Extract the (X, Y) coordinate from the center of the cell holding the provided text.  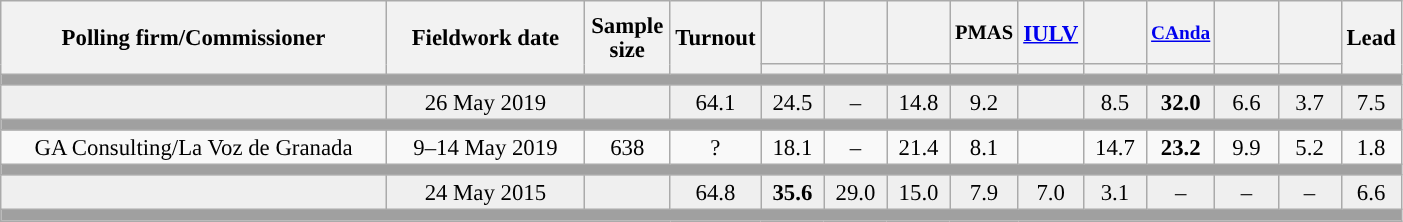
21.4 (918, 148)
64.8 (716, 194)
29.0 (856, 194)
GA Consulting/La Voz de Granada (194, 148)
CAnda (1180, 32)
24.5 (792, 102)
IULV (1050, 32)
1.8 (1371, 148)
638 (627, 148)
Sample size (627, 38)
9–14 May 2019 (485, 148)
14.8 (918, 102)
15.0 (918, 194)
24 May 2015 (485, 194)
Polling firm/Commissioner (194, 38)
9.2 (984, 102)
7.5 (1371, 102)
? (716, 148)
3.7 (1310, 102)
3.1 (1114, 194)
35.6 (792, 194)
8.5 (1114, 102)
14.7 (1114, 148)
26 May 2019 (485, 102)
Turnout (716, 38)
8.1 (984, 148)
PMAS (984, 32)
Fieldwork date (485, 38)
23.2 (1180, 148)
7.0 (1050, 194)
7.9 (984, 194)
32.0 (1180, 102)
18.1 (792, 148)
9.9 (1246, 148)
64.1 (716, 102)
5.2 (1310, 148)
Lead (1371, 38)
